Capture the cell that displays the provided text and extract its (x, y) central coordinate. 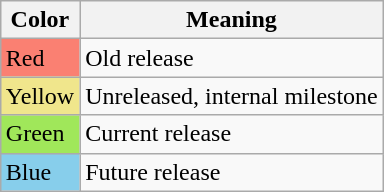
Future release (232, 172)
Red (40, 58)
Meaning (232, 20)
Green (40, 134)
Color (40, 20)
Yellow (40, 96)
Current release (232, 134)
Blue (40, 172)
Unreleased, internal milestone (232, 96)
Old release (232, 58)
